Capture the cell that displays the provided text and extract its [x, y] central coordinate. 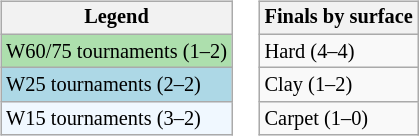
Legend [116, 18]
W25 tournaments (2–2) [116, 85]
Carpet (1–0) [339, 119]
W15 tournaments (3–2) [116, 119]
Hard (4–4) [339, 51]
Clay (1–2) [339, 85]
W60/75 tournaments (1–2) [116, 51]
Finals by surface [339, 18]
